Capture the cell that displays the provided text and extract its (x, y) central coordinate. 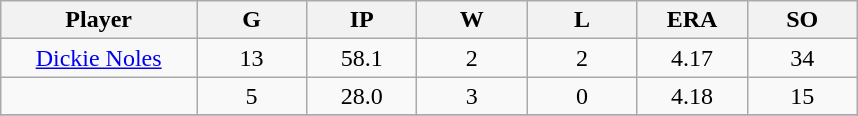
4.18 (692, 96)
15 (802, 96)
L (582, 20)
IP (362, 20)
3 (472, 96)
Player (99, 20)
0 (582, 96)
SO (802, 20)
G (252, 20)
4.17 (692, 58)
13 (252, 58)
Dickie Noles (99, 58)
5 (252, 96)
ERA (692, 20)
28.0 (362, 96)
58.1 (362, 58)
W (472, 20)
34 (802, 58)
